Pinpoint the cell where the given text exists, returning its [X, Y] midpoint coordinate. 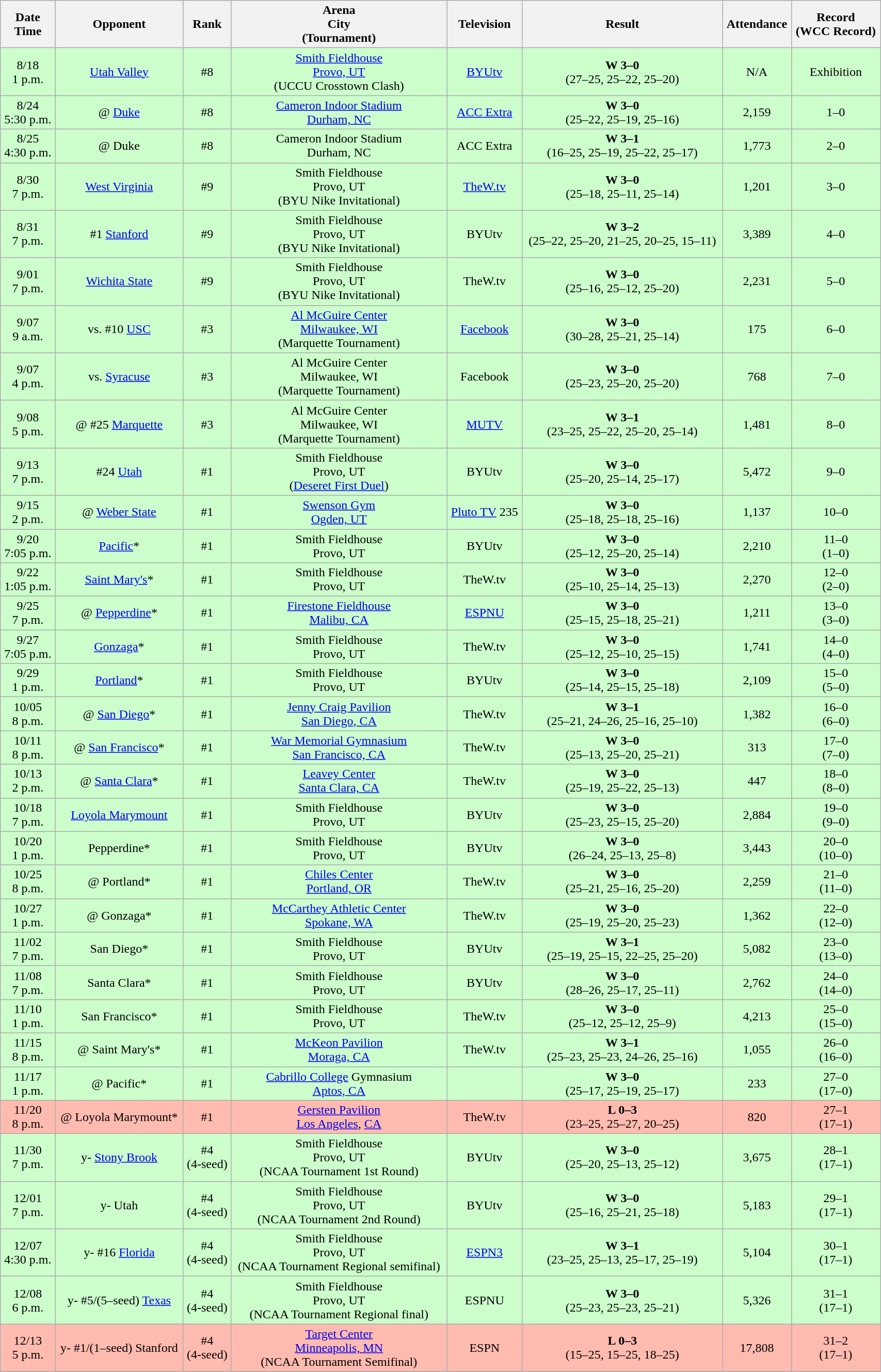
9/207:05 p.m. [28, 545]
L 0–3(15–25, 15–25, 18–25) [622, 1348]
1–0 [836, 113]
30–1(17–1) [836, 1253]
Result [622, 24]
W 3–0(25–12, 25–20, 25–14) [622, 545]
11/027 p.m. [28, 949]
2,210 [757, 545]
18–0(8–0) [836, 781]
21–0(11–0) [836, 882]
W 3–0(25–21, 25–16, 25–20) [622, 882]
3,443 [757, 848]
W 3–0(25–17, 25–19, 25–17) [622, 1083]
9/137 p.m. [28, 471]
20–0(10–0) [836, 848]
vs. Syracuse [119, 376]
W 3–0(30–28, 25–21, 25–14) [622, 329]
W 3–0(25–19, 25–22, 25–13) [622, 781]
W 3–1(16–25, 25–19, 25–22, 25–17) [622, 146]
Portland* [119, 681]
1,481 [757, 424]
17,808 [757, 1348]
Santa Clara* [119, 982]
31–2(17–1) [836, 1348]
@ #25 Marquette [119, 424]
San Francisco* [119, 1016]
28–1(17–1) [836, 1158]
8/181 p.m. [28, 72]
W 3–0(25–18, 25–18, 25–16) [622, 512]
@ Santa Clara* [119, 781]
Jenny Craig PavilionSan Diego, CA [339, 714]
Smith FieldhouseProvo, UT(NCAA Tournament 1st Round) [339, 1158]
@ Loyola Marymount* [119, 1117]
11–0(1–0) [836, 545]
Pacific* [119, 545]
W 3–0(25–23, 25–23, 25–21) [622, 1300]
ArenaCity(Tournament) [339, 24]
Gonzaga* [119, 646]
19–0(9–0) [836, 815]
8/254:30 p.m. [28, 146]
W 3–0(25–18, 25–11, 25–14) [622, 186]
W 3–0(27–25, 25–22, 25–20) [622, 72]
W 3–2(25–22, 25–20, 21–25, 20–25, 15–11) [622, 234]
W 3–0(25–16, 25–21, 25–18) [622, 1205]
W 3–0(25–22, 25–19, 25–16) [622, 113]
Rank [207, 24]
2,259 [757, 882]
10/187 p.m. [28, 815]
MUTV [485, 424]
W 3–0(25–12, 25–10, 25–15) [622, 646]
6–0 [836, 329]
W 3–0(25–20, 25–14, 25–17) [622, 471]
1,382 [757, 714]
@ Gonzaga* [119, 915]
Gersten PavilionLos Angeles, CA [339, 1117]
9/152 p.m. [28, 512]
Cabrillo College GymnasiumAptos, CA [339, 1083]
Swenson GymOgden, UT [339, 512]
W 3–1(23–25, 25–13, 25–17, 25–19) [622, 1253]
W 3–0(25–13, 25–20, 25–21) [622, 748]
9/079 a.m. [28, 329]
W 3–1(25–23, 25–23, 24–26, 25–16) [622, 1049]
1,137 [757, 512]
10/201 p.m. [28, 848]
McKeon PavilionMoraga, CA [339, 1049]
233 [757, 1083]
W 3–0(25–23, 25–20, 25–20) [622, 376]
Wichita State [119, 281]
@ Portland* [119, 882]
#1 Stanford [119, 234]
Utah Valley [119, 72]
23–0(13–0) [836, 949]
9/221:05 p.m. [28, 579]
Loyola Marymount [119, 815]
26–0(16–0) [836, 1049]
5,472 [757, 471]
1,211 [757, 613]
13–0(3–0) [836, 613]
14–0(4–0) [836, 646]
Smith FieldhouseProvo, UT(NCAA Tournament Regional semifinal) [339, 1253]
West Virginia [119, 186]
War Memorial GymnasiumSan Francisco, CA [339, 748]
@ Saint Mary's* [119, 1049]
2,884 [757, 815]
@ San Diego* [119, 714]
2,270 [757, 579]
Chiles CenterPortland, OR [339, 882]
Record(WCC Record) [836, 24]
11/171 p.m. [28, 1083]
12/017 p.m. [28, 1205]
9–0 [836, 471]
29–1(17–1) [836, 1205]
W 3–0(26–24, 25–13, 25–8) [622, 848]
27–1(17–1) [836, 1117]
15–0(5–0) [836, 681]
Smith FieldhouseProvo, UT(NCAA Tournament 2nd Round) [339, 1205]
2,762 [757, 982]
y- #5/(5–seed) Texas [119, 1300]
2–0 [836, 146]
16–0(6–0) [836, 714]
10/258 p.m. [28, 882]
W 3–0(25–10, 25–14, 25–13) [622, 579]
W 3–0(25–16, 25–12, 25–20) [622, 281]
2,109 [757, 681]
9/074 p.m. [28, 376]
Smith FieldhouseProvo, UT(UCCU Crosstown Clash) [339, 72]
9/017 p.m. [28, 281]
5,183 [757, 1205]
Smith FieldhouseProvo, UT(Deseret First Duel) [339, 471]
Attendance [757, 24]
W 3–0(25–15, 25–18, 25–21) [622, 613]
y- #16 Florida [119, 1253]
W 3–0(25–12, 25–12, 25–9) [622, 1016]
y- #1/(1–seed) Stanford [119, 1348]
1,201 [757, 186]
Saint Mary's* [119, 579]
@ Pepperdine* [119, 613]
22–0(12–0) [836, 915]
10/058 p.m. [28, 714]
10/118 p.m. [28, 748]
4,213 [757, 1016]
447 [757, 781]
3,675 [757, 1158]
@ Weber State [119, 512]
7–0 [836, 376]
10/132 p.m. [28, 781]
8/245:30 p.m. [28, 113]
Firestone FieldhouseMalibu, CA [339, 613]
San Diego* [119, 949]
5–0 [836, 281]
8/317 p.m. [28, 234]
Opponent [119, 24]
W 3–0(25–20, 25–13, 25–12) [622, 1158]
Leavey CenterSanta Clara, CA [339, 781]
N/A [757, 72]
3,389 [757, 234]
W 3–0(28–26, 25–17, 25–11) [622, 982]
9/277:05 p.m. [28, 646]
10/271 p.m. [28, 915]
17–0(7–0) [836, 748]
W 3–1(25–19, 25–15, 22–25, 25–20) [622, 949]
9/257 p.m. [28, 613]
313 [757, 748]
11/158 p.m. [28, 1049]
y- Stony Brook [119, 1158]
12/086 p.m. [28, 1300]
1,741 [757, 646]
5,082 [757, 949]
W 3–1(25–21, 24–26, 25–16, 25–10) [622, 714]
W 3–1(23–25, 25–22, 25–20, 25–14) [622, 424]
4–0 [836, 234]
768 [757, 376]
Target CenterMinneapolis, MN(NCAA Tournament Semifinal) [339, 1348]
Smith FieldhouseProvo, UT(NCAA Tournament Regional final) [339, 1300]
Pepperdine* [119, 848]
DateTime [28, 24]
9/085 p.m. [28, 424]
W 3–0(25–23, 25–15, 25–20) [622, 815]
y- Utah [119, 1205]
ESPN3 [485, 1253]
11/208 p.m. [28, 1117]
1,055 [757, 1049]
5,104 [757, 1253]
@ Pacific* [119, 1083]
2,159 [757, 113]
8/307 p.m. [28, 186]
1,362 [757, 915]
27–0(17–0) [836, 1083]
11/307 p.m. [28, 1158]
24–0(14–0) [836, 982]
9/291 p.m. [28, 681]
W 3–0(25–14, 25–15, 25–18) [622, 681]
3–0 [836, 186]
1,773 [757, 146]
5,326 [757, 1300]
10–0 [836, 512]
12/074:30 p.m. [28, 1253]
McCarthey Athletic CenterSpokane, WA [339, 915]
25–0(15–0) [836, 1016]
@ San Francisco* [119, 748]
#24 Utah [119, 471]
11/101 p.m. [28, 1016]
8–0 [836, 424]
2,231 [757, 281]
820 [757, 1117]
Television [485, 24]
W 3–0(25–19, 25–20, 25–23) [622, 915]
Pluto TV 235 [485, 512]
175 [757, 329]
31–1(17–1) [836, 1300]
vs. #10 USC [119, 329]
11/087 p.m. [28, 982]
L 0–3(23–25, 25–27, 20–25) [622, 1117]
ESPN [485, 1348]
Exhibition [836, 72]
12/135 p.m. [28, 1348]
12–0(2–0) [836, 579]
